Extract the (x, y) coordinate from the center of the cell holding the provided text.  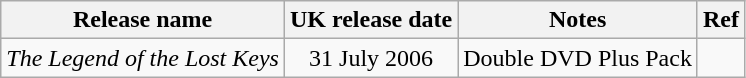
UK release date (370, 20)
The Legend of the Lost Keys (143, 58)
Notes (578, 20)
Release name (143, 20)
Ref (720, 20)
31 July 2006 (370, 58)
Double DVD Plus Pack (578, 58)
